Find where the given text appears and provide that cell's center as (x, y) coordinate. 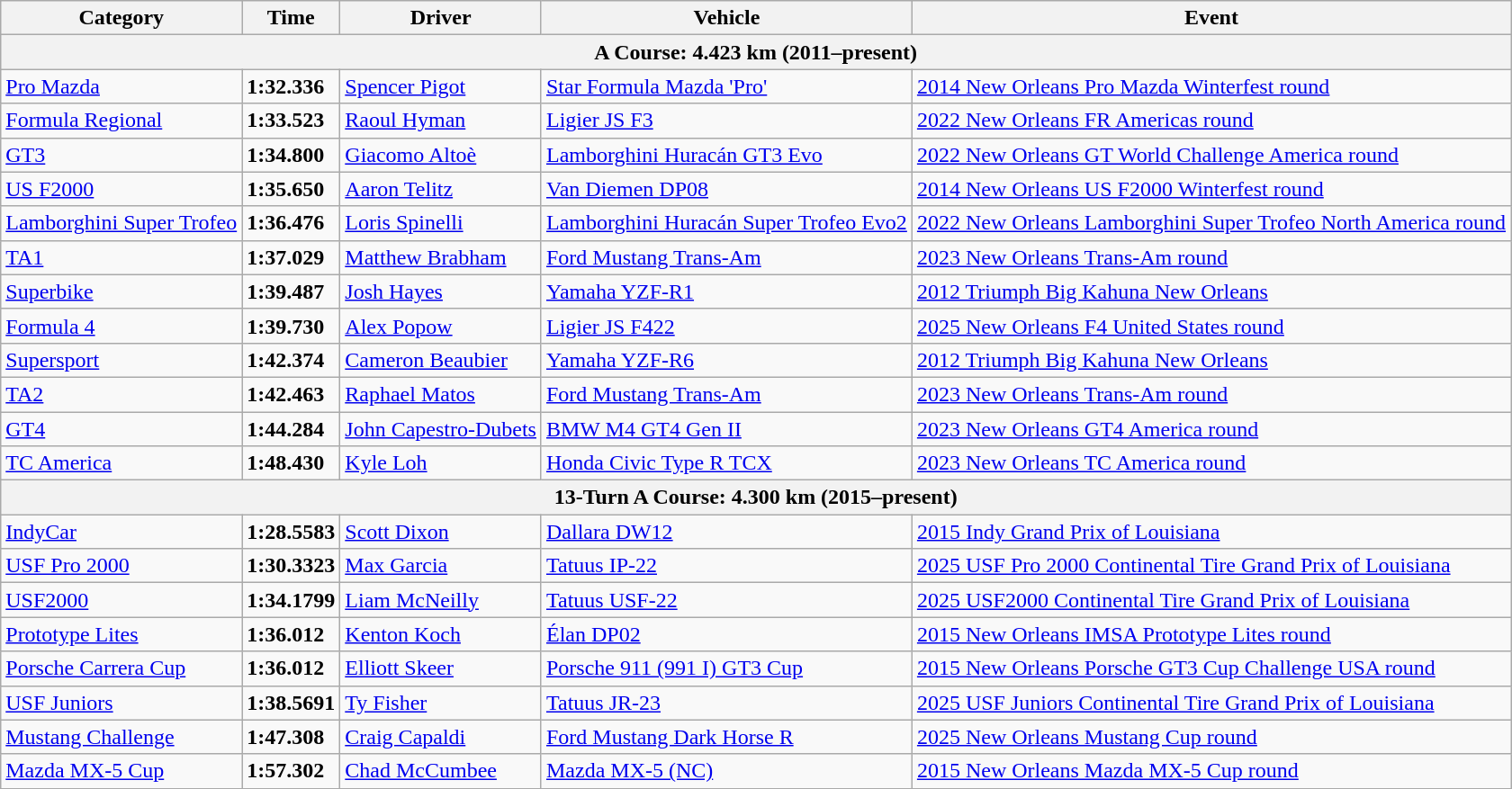
USF Juniors (121, 703)
Chad McCumbee (441, 771)
Loris Spinelli (441, 223)
2022 New Orleans FR Americas round (1211, 121)
Driver (441, 18)
Mazda MX-5 Cup (121, 771)
1:48.430 (292, 463)
Porsche 911 (991 I) GT3 Cup (726, 668)
Porsche Carrera Cup (121, 668)
Alex Popow (441, 326)
Tatuus IP-22 (726, 566)
1:42.463 (292, 394)
1:42.374 (292, 360)
Category (121, 18)
1:57.302 (292, 771)
Tatuus JR-23 (726, 703)
Cameron Beaubier (441, 360)
2022 New Orleans GT World Challenge America round (1211, 155)
Max Garcia (441, 566)
Star Formula Mazda 'Pro' (726, 86)
2014 New Orleans US F2000 Winterfest round (1211, 189)
1:39.730 (292, 326)
Dallara DW12 (726, 532)
2023 New Orleans GT4 America round (1211, 429)
Formula 4 (121, 326)
Formula Regional (121, 121)
2015 New Orleans Mazda MX-5 Cup round (1211, 771)
USF Pro 2000 (121, 566)
1:32.336 (292, 86)
Ligier JS F3 (726, 121)
Giacomo Altoè (441, 155)
Yamaha YZF-R1 (726, 291)
Ligier JS F422 (726, 326)
Élan DP02 (726, 634)
Time (292, 18)
Mustang Challenge (121, 737)
Raoul Hyman (441, 121)
2025 USF Juniors Continental Tire Grand Prix of Louisiana (1211, 703)
TC America (121, 463)
1:36.476 (292, 223)
A Course: 4.423 km (2011–present) (756, 52)
1:44.284 (292, 429)
13-Turn A Course: 4.300 km (2015–present) (756, 498)
Yamaha YZF-R6 (726, 360)
Lamborghini Huracán Super Trofeo Evo2 (726, 223)
1:33.523 (292, 121)
1:37.029 (292, 257)
Lamborghini Huracán GT3 Evo (726, 155)
Pro Mazda (121, 86)
Spencer Pigot (441, 86)
Van Diemen DP08 (726, 189)
GT3 (121, 155)
Aaron Telitz (441, 189)
Event (1211, 18)
Supersport (121, 360)
2022 New Orleans Lamborghini Super Trofeo North America round (1211, 223)
USF2000 (121, 600)
Craig Capaldi (441, 737)
2014 New Orleans Pro Mazda Winterfest round (1211, 86)
Josh Hayes (441, 291)
1:38.5691 (292, 703)
2025 USF Pro 2000 Continental Tire Grand Prix of Louisiana (1211, 566)
2015 Indy Grand Prix of Louisiana (1211, 532)
IndyCar (121, 532)
Lamborghini Super Trofeo (121, 223)
Kenton Koch (441, 634)
John Capestro-Dubets (441, 429)
1:34.800 (292, 155)
Matthew Brabham (441, 257)
US F2000 (121, 189)
2025 New Orleans Mustang Cup round (1211, 737)
Kyle Loh (441, 463)
1:39.487 (292, 291)
2015 New Orleans IMSA Prototype Lites round (1211, 634)
Raphael Matos (441, 394)
2023 New Orleans TC America round (1211, 463)
BMW M4 GT4 Gen II (726, 429)
Tatuus USF-22 (726, 600)
2015 New Orleans Porsche GT3 Cup Challenge USA round (1211, 668)
1:35.650 (292, 189)
Liam McNeilly (441, 600)
1:34.1799 (292, 600)
1:28.5583 (292, 532)
Ty Fisher (441, 703)
TA1 (121, 257)
Superbike (121, 291)
Prototype Lites (121, 634)
2025 USF2000 Continental Tire Grand Prix of Louisiana (1211, 600)
Mazda MX-5 (NC) (726, 771)
1:47.308 (292, 737)
TA2 (121, 394)
GT4 (121, 429)
2025 New Orleans F4 United States round (1211, 326)
Elliott Skeer (441, 668)
Ford Mustang Dark Horse R (726, 737)
Honda Civic Type R TCX (726, 463)
Vehicle (726, 18)
Scott Dixon (441, 532)
1:30.3323 (292, 566)
